Return the [x, y] coordinate for the center point of the cell that contains the specified text.  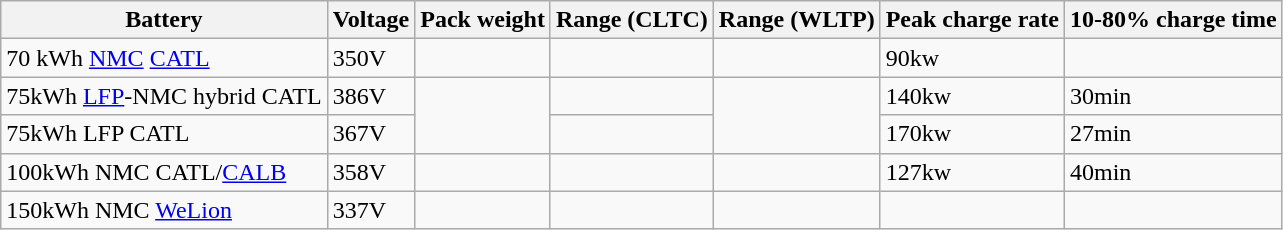
100kWh NMC CATL/CALB [164, 172]
75kWh LFP CATL [164, 134]
30min [1173, 96]
386V [371, 96]
75kWh LFP-NMC hybrid CATL [164, 96]
127kw [972, 172]
Battery [164, 20]
Range (CLTC) [632, 20]
Peak charge rate [972, 20]
27min [1173, 134]
367V [371, 134]
358V [371, 172]
Pack weight [483, 20]
150kWh NMC WeLion [164, 210]
337V [371, 210]
Voltage [371, 20]
10-80% charge time [1173, 20]
Range (WLTP) [796, 20]
70 kWh NMC CATL [164, 58]
350V [371, 58]
40min [1173, 172]
140kw [972, 96]
170kw [972, 134]
90kw [972, 58]
